Return the [X, Y] coordinate for the center point of the cell that contains the specified text.  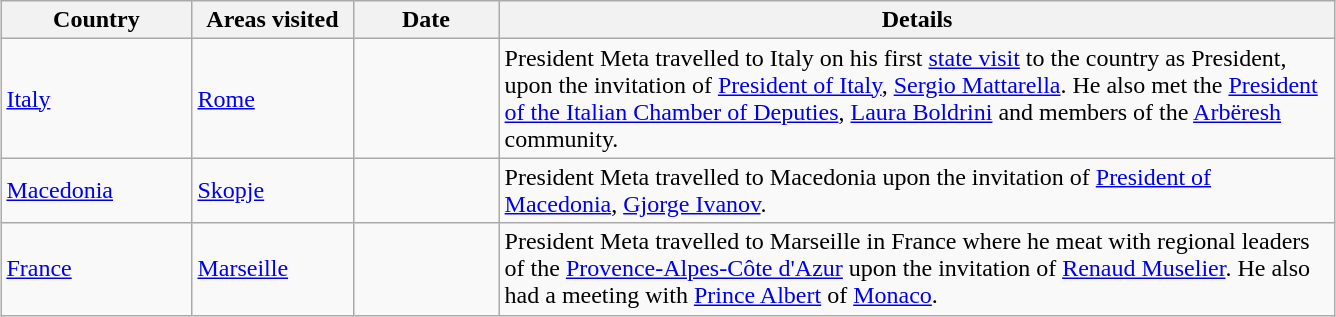
France [96, 269]
Areas visited [272, 20]
Date [426, 20]
Marseille [272, 269]
Rome [272, 98]
Country [96, 20]
President Meta travelled to Macedonia upon the invitation of President of Macedonia, Gjorge Ivanov. [917, 190]
Details [917, 20]
Italy [96, 98]
Macedonia [96, 190]
Skopje [272, 190]
